Scan for the cell matching the given text and deliver its (x, y) coordinate at center. 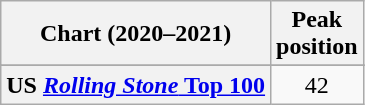
Chart (2020–2021) (136, 34)
42 (317, 85)
US Rolling Stone Top 100 (136, 85)
Peakposition (317, 34)
